Capture the cell that displays the provided text and extract its (X, Y) central coordinate. 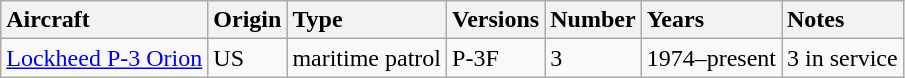
US (248, 58)
3 in service (843, 58)
maritime patrol (367, 58)
Type (367, 20)
Number (593, 20)
Years (711, 20)
Lockheed P-3 Orion (104, 58)
3 (593, 58)
Notes (843, 20)
P-3F (496, 58)
1974–present (711, 58)
Aircraft (104, 20)
Origin (248, 20)
Versions (496, 20)
